Output the [X, Y] coordinate of the center of the cell containing the given text.  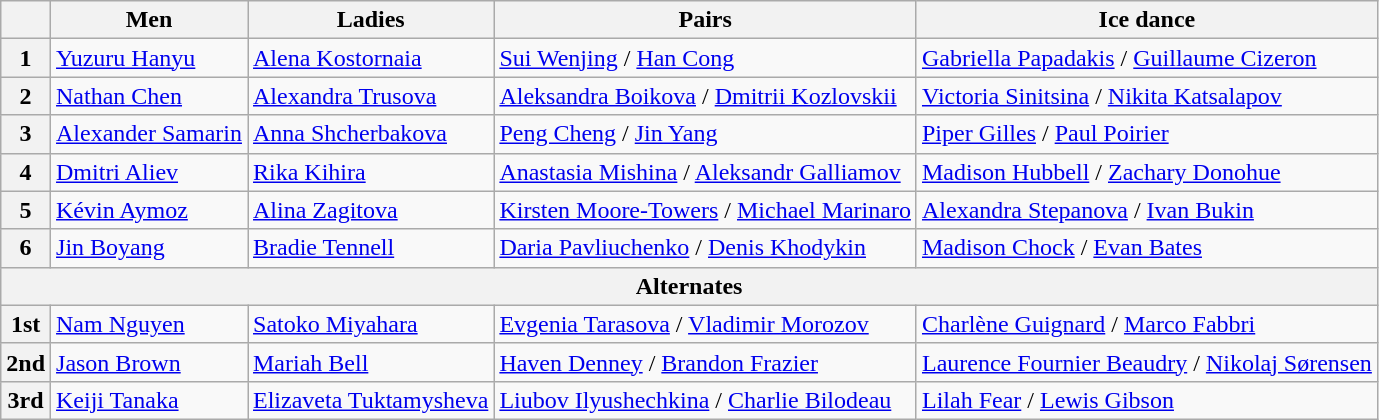
Haven Denney / Brandon Frazier [706, 362]
Madison Hubbell / Zachary Donohue [1146, 172]
Gabriella Papadakis / Guillaume Cizeron [1146, 58]
Piper Gilles / Paul Poirier [1146, 134]
Laurence Fournier Beaudry / Nikolaj Sørensen [1146, 362]
Anna Shcherbakova [371, 134]
Kévin Aymoz [150, 210]
Rika Kihira [371, 172]
2 [26, 96]
Yuzuru Hanyu [150, 58]
Victoria Sinitsina / Nikita Katsalapov [1146, 96]
6 [26, 248]
Kirsten Moore-Towers / Michael Marinaro [706, 210]
Pairs [706, 20]
Peng Cheng / Jin Yang [706, 134]
Alena Kostornaia [371, 58]
Sui Wenjing / Han Cong [706, 58]
Daria Pavliuchenko / Denis Khodykin [706, 248]
Jin Boyang [150, 248]
Alexander Samarin [150, 134]
Mariah Bell [371, 362]
Ice dance [1146, 20]
Nathan Chen [150, 96]
Ladies [371, 20]
Madison Chock / Evan Bates [1146, 248]
Nam Nguyen [150, 324]
1 [26, 58]
4 [26, 172]
Alina Zagitova [371, 210]
Keiji Tanaka [150, 400]
Alternates [690, 286]
5 [26, 210]
Jason Brown [150, 362]
Aleksandra Boikova / Dmitrii Kozlovskii [706, 96]
Alexandra Trusova [371, 96]
Liubov Ilyushechkina / Charlie Bilodeau [706, 400]
1st [26, 324]
Satoko Miyahara [371, 324]
Men [150, 20]
3rd [26, 400]
Evgenia Tarasova / Vladimir Morozov [706, 324]
Alexandra Stepanova / Ivan Bukin [1146, 210]
3 [26, 134]
2nd [26, 362]
Dmitri Aliev [150, 172]
Lilah Fear / Lewis Gibson [1146, 400]
Elizaveta Tuktamysheva [371, 400]
Bradie Tennell [371, 248]
Charlène Guignard / Marco Fabbri [1146, 324]
Anastasia Mishina / Aleksandr Galliamov [706, 172]
